Provide the (x, y) coordinate of the cell's center where the given text is located.  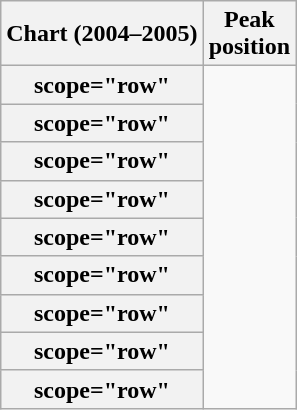
Peakposition (249, 34)
Chart (2004–2005) (102, 34)
